Provide the (x, y) coordinate of the cell's center where the given text is located.  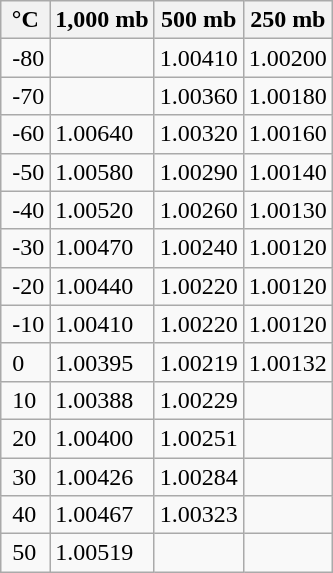
10 (26, 400)
1.00132 (288, 362)
40 (26, 515)
1.00470 (102, 248)
1.00260 (198, 210)
500 mb (198, 20)
250 mb (288, 20)
30 (26, 477)
1.00323 (198, 515)
1.00400 (102, 438)
-20 (26, 286)
1.00440 (102, 286)
20 (26, 438)
-80 (26, 58)
-10 (26, 324)
1.00200 (288, 58)
1.00160 (288, 134)
1.00360 (198, 96)
1,000 mb (102, 20)
1.00290 (198, 172)
1.00467 (102, 515)
50 (26, 553)
1.00320 (198, 134)
1.00520 (102, 210)
1.00180 (288, 96)
-40 (26, 210)
1.00251 (198, 438)
1.00580 (102, 172)
1.00130 (288, 210)
1.00519 (102, 553)
1.00388 (102, 400)
-60 (26, 134)
-70 (26, 96)
1.00395 (102, 362)
0 (26, 362)
1.00140 (288, 172)
1.00284 (198, 477)
-30 (26, 248)
1.00229 (198, 400)
°C (26, 20)
1.00219 (198, 362)
1.00426 (102, 477)
-50 (26, 172)
1.00640 (102, 134)
1.00240 (198, 248)
